Scan for the cell matching the given text and deliver its (X, Y) coordinate at center. 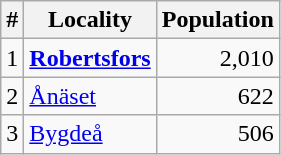
1 (12, 58)
Robertsfors (90, 58)
506 (218, 134)
2,010 (218, 58)
622 (218, 96)
Locality (90, 20)
Population (218, 20)
3 (12, 134)
Bygdeå (90, 134)
Ånäset (90, 96)
2 (12, 96)
# (12, 20)
